Pinpoint the cell where the given text exists, returning its [x, y] midpoint coordinate. 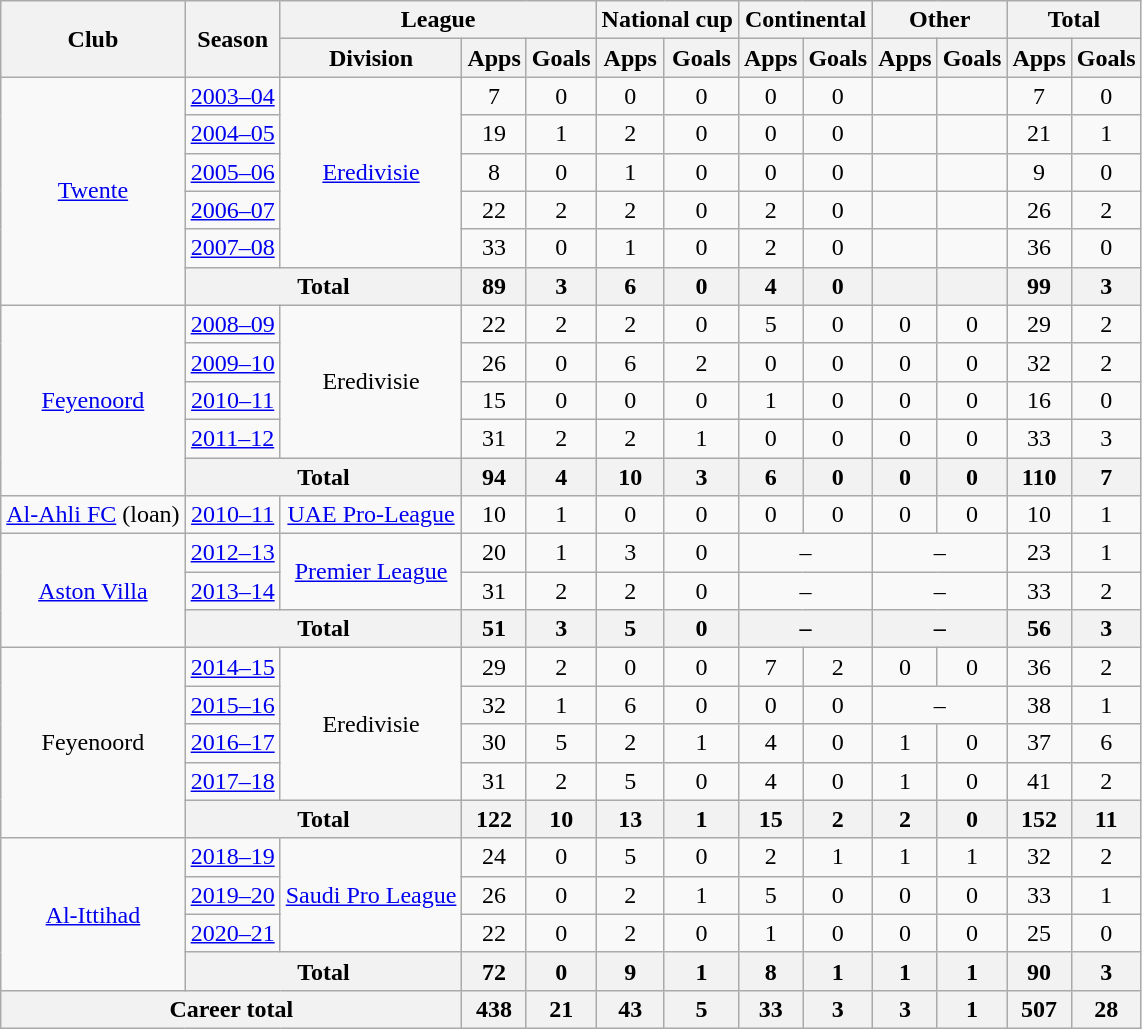
UAE Pro-League [371, 515]
League [438, 20]
99 [1039, 286]
2016–17 [232, 743]
23 [1039, 553]
Premier League [371, 572]
41 [1039, 781]
Season [232, 39]
90 [1039, 971]
2015–16 [232, 705]
2005–06 [232, 172]
2017–18 [232, 781]
2004–05 [232, 134]
28 [1106, 1009]
37 [1039, 743]
Other [940, 20]
2003–04 [232, 96]
122 [494, 819]
43 [630, 1009]
94 [494, 477]
2013–14 [232, 591]
2009–10 [232, 362]
2018–19 [232, 857]
30 [494, 743]
Club [93, 39]
72 [494, 971]
National cup [667, 20]
20 [494, 553]
2007–08 [232, 248]
Continental [805, 20]
89 [494, 286]
2006–07 [232, 210]
438 [494, 1009]
56 [1039, 629]
Aston Villa [93, 591]
51 [494, 629]
2008–09 [232, 324]
25 [1039, 933]
19 [494, 134]
507 [1039, 1009]
Al-Ahli FC (loan) [93, 515]
13 [630, 819]
Division [371, 58]
Saudi Pro League [371, 895]
110 [1039, 477]
152 [1039, 819]
11 [1106, 819]
Career total [232, 1009]
16 [1039, 400]
24 [494, 857]
38 [1039, 705]
2019–20 [232, 895]
Al-Ittihad [93, 914]
2020–21 [232, 933]
2011–12 [232, 438]
2014–15 [232, 667]
2012–13 [232, 553]
Twente [93, 191]
